Return (x, y) of the center of cell containing provided text 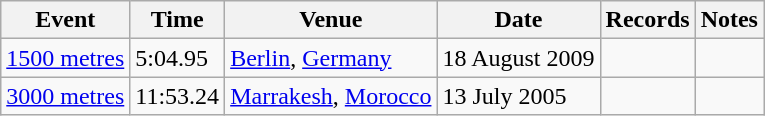
Venue (331, 20)
Berlin, Germany (331, 58)
3000 metres (66, 96)
Event (66, 20)
Time (178, 20)
Records (648, 20)
Marrakesh, Morocco (331, 96)
Date (518, 20)
13 July 2005 (518, 96)
18 August 2009 (518, 58)
1500 metres (66, 58)
11:53.24 (178, 96)
Notes (729, 20)
5:04.95 (178, 58)
